Return (x, y) of the center of cell containing provided text 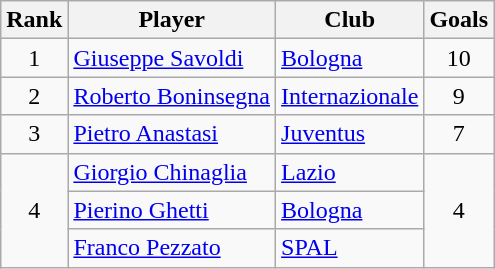
Pietro Anastasi (172, 134)
3 (34, 134)
Lazio (350, 172)
1 (34, 58)
7 (459, 134)
Club (350, 20)
10 (459, 58)
SPAL (350, 248)
Roberto Boninsegna (172, 96)
Player (172, 20)
Rank (34, 20)
2 (34, 96)
Franco Pezzato (172, 248)
Pierino Ghetti (172, 210)
Juventus (350, 134)
Internazionale (350, 96)
Giorgio Chinaglia (172, 172)
Goals (459, 20)
Giuseppe Savoldi (172, 58)
9 (459, 96)
